Extract the (x, y) coordinate from the center of the cell holding the provided text.  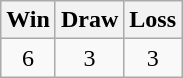
Draw (89, 20)
Win (28, 20)
Loss (153, 20)
6 (28, 58)
